Search for the cell housing the specified text and yield its (X, Y) center coordinate. 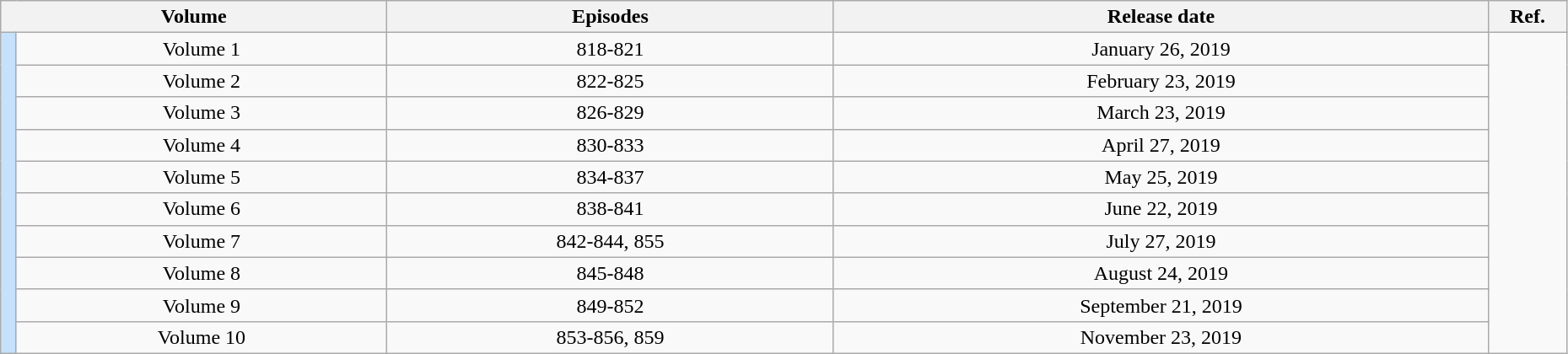
Volume 5 (201, 177)
834-837 (611, 177)
826-829 (611, 113)
Volume 2 (201, 81)
822-825 (611, 81)
Volume 10 (201, 337)
838-841 (611, 209)
July 27, 2019 (1161, 241)
818-821 (611, 49)
March 23, 2019 (1161, 113)
Release date (1161, 17)
January 26, 2019 (1161, 49)
Volume 1 (201, 49)
February 23, 2019 (1161, 81)
853-856, 859 (611, 337)
Volume 3 (201, 113)
830-833 (611, 145)
November 23, 2019 (1161, 337)
August 24, 2019 (1161, 273)
845-848 (611, 273)
May 25, 2019 (1161, 177)
Volume (194, 17)
June 22, 2019 (1161, 209)
Ref. (1528, 17)
Volume 4 (201, 145)
Volume 6 (201, 209)
April 27, 2019 (1161, 145)
Episodes (611, 17)
Volume 8 (201, 273)
Volume 9 (201, 305)
849-852 (611, 305)
Volume 7 (201, 241)
842-844, 855 (611, 241)
September 21, 2019 (1161, 305)
